For the text-containing cell, return its midpoint in (x, y) coordinate format. 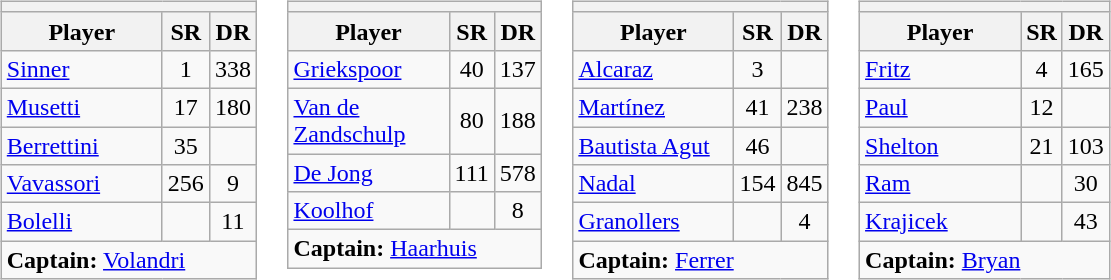
111 (472, 173)
Berrettini (82, 145)
46 (758, 145)
12 (1042, 107)
Fritz (940, 69)
578 (518, 173)
103 (1086, 145)
Bautista Agut (654, 145)
9 (232, 184)
Nadal (654, 184)
165 (1086, 69)
40 (472, 69)
41 (758, 107)
Alcaraz (654, 69)
Paul (940, 107)
Bolelli (82, 222)
256 (186, 184)
Captain: Ferrer (700, 260)
43 (1086, 222)
17 (186, 107)
188 (518, 120)
21 (1042, 145)
3 (758, 69)
845 (804, 184)
338 (232, 69)
Griekspoor (368, 69)
30 (1086, 184)
Martínez (654, 107)
8 (518, 211)
1 (186, 69)
35 (186, 145)
Ram (940, 184)
Captain: Volandri (128, 260)
Krajicek (940, 222)
80 (472, 120)
154 (758, 184)
Sinner (82, 69)
Vavassori (82, 184)
Musetti (82, 107)
Koolhof (368, 211)
11 (232, 222)
180 (232, 107)
Granollers (654, 222)
137 (518, 69)
Captain: Haarhuis (414, 249)
De Jong (368, 173)
238 (804, 107)
Van de Zandschulp (368, 120)
Captain: Bryan (985, 260)
Shelton (940, 145)
